Detect which cell encompasses the target text, then output its [x, y] center coordinate. 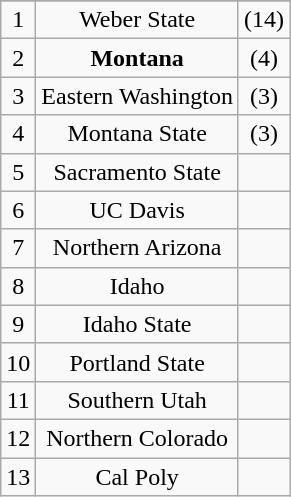
Sacramento State [138, 172]
Cal Poly [138, 477]
11 [18, 400]
UC Davis [138, 210]
10 [18, 362]
12 [18, 438]
(14) [264, 20]
Montana [138, 58]
1 [18, 20]
5 [18, 172]
3 [18, 96]
Idaho [138, 286]
Portland State [138, 362]
2 [18, 58]
4 [18, 134]
8 [18, 286]
6 [18, 210]
Northern Colorado [138, 438]
9 [18, 324]
Northern Arizona [138, 248]
7 [18, 248]
Weber State [138, 20]
(4) [264, 58]
Southern Utah [138, 400]
Eastern Washington [138, 96]
Montana State [138, 134]
Idaho State [138, 324]
13 [18, 477]
